Output the (X, Y) coordinate of the center of the cell containing the given text.  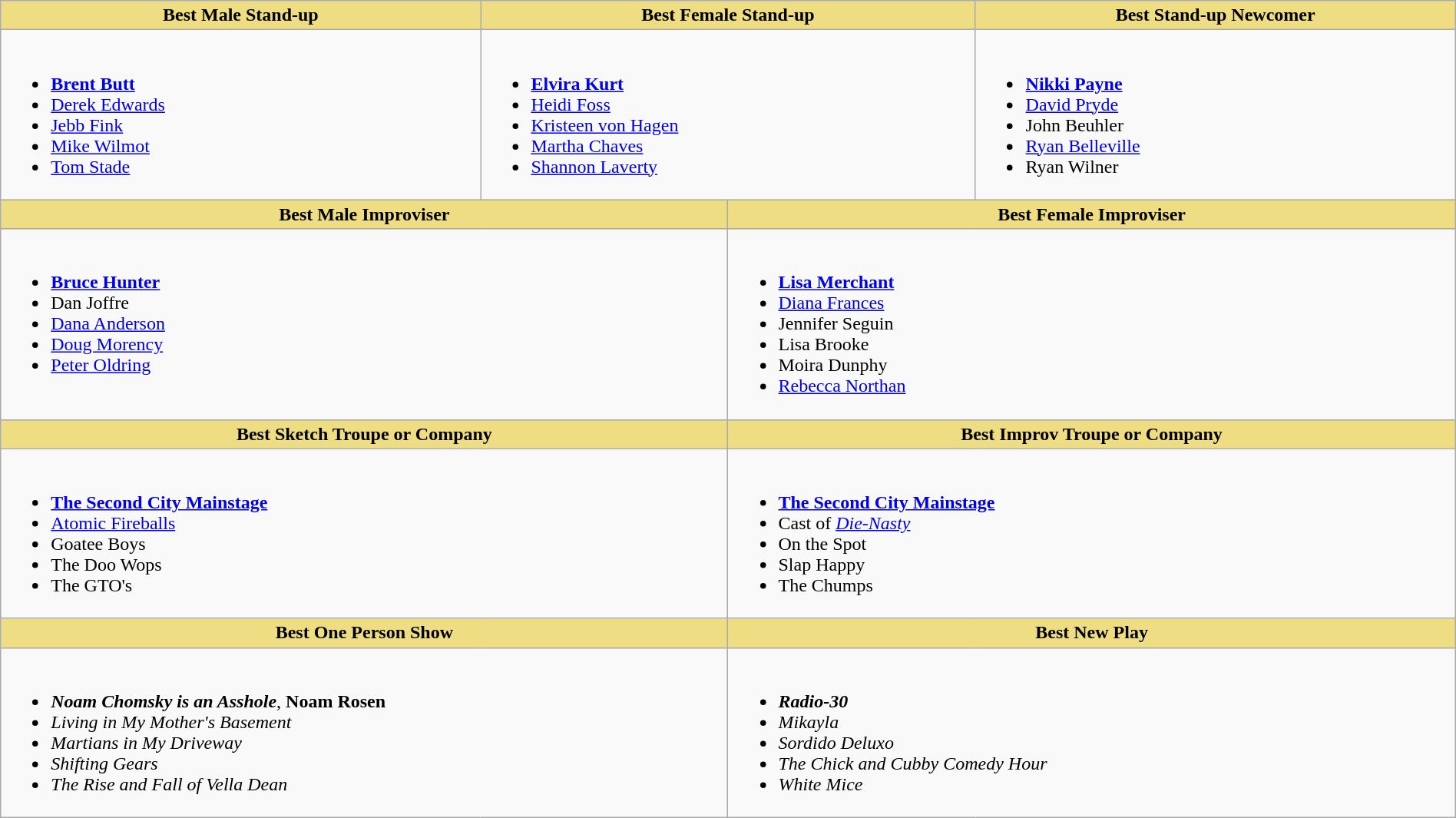
Brent ButtDerek EdwardsJebb FinkMike WilmotTom Stade (241, 115)
Best Male Stand-up (241, 15)
Best Male Improviser (364, 214)
Best Female Improviser (1092, 214)
Lisa MerchantDiana FrancesJennifer SeguinLisa BrookeMoira DunphyRebecca Northan (1092, 324)
Best Improv Troupe or Company (1092, 434)
Best New Play (1092, 633)
Radio-30MikaylaSordido DeluxoThe Chick and Cubby Comedy HourWhite Mice (1092, 733)
Best Stand-up Newcomer (1215, 15)
Bruce HunterDan JoffreDana AndersonDoug MorencyPeter Oldring (364, 324)
The Second City MainstageAtomic FireballsGoatee BoysThe Doo WopsThe GTO's (364, 533)
Best Sketch Troupe or Company (364, 434)
Noam Chomsky is an Asshole, Noam RosenLiving in My Mother's BasementMartians in My DrivewayShifting GearsThe Rise and Fall of Vella Dean (364, 733)
Best One Person Show (364, 633)
Best Female Stand-up (728, 15)
The Second City MainstageCast of Die-NastyOn the SpotSlap HappyThe Chumps (1092, 533)
Nikki PayneDavid PrydeJohn BeuhlerRyan BellevilleRyan Wilner (1215, 115)
Elvira KurtHeidi FossKristeen von HagenMartha ChavesShannon Laverty (728, 115)
